For the text-containing cell, return its midpoint in (X, Y) coordinate format. 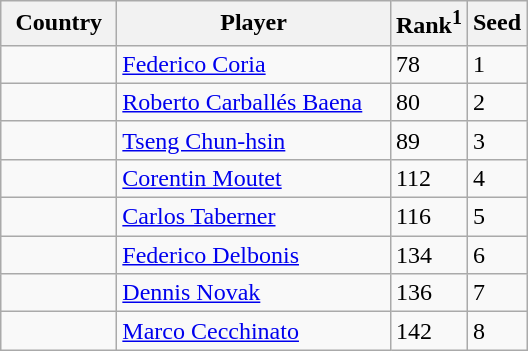
Federico Delbonis (254, 255)
Carlos Taberner (254, 217)
8 (496, 331)
7 (496, 293)
Player (254, 24)
89 (428, 140)
Dennis Novak (254, 293)
80 (428, 102)
6 (496, 255)
Marco Cecchinato (254, 331)
112 (428, 178)
2 (496, 102)
Rank1 (428, 24)
1 (496, 64)
136 (428, 293)
3 (496, 140)
142 (428, 331)
5 (496, 217)
78 (428, 64)
Country (59, 24)
116 (428, 217)
Tseng Chun-hsin (254, 140)
Corentin Moutet (254, 178)
Seed (496, 24)
134 (428, 255)
4 (496, 178)
Roberto Carballés Baena (254, 102)
Federico Coria (254, 64)
